Return the (X, Y) coordinate for the center point of the cell that contains the specified text.  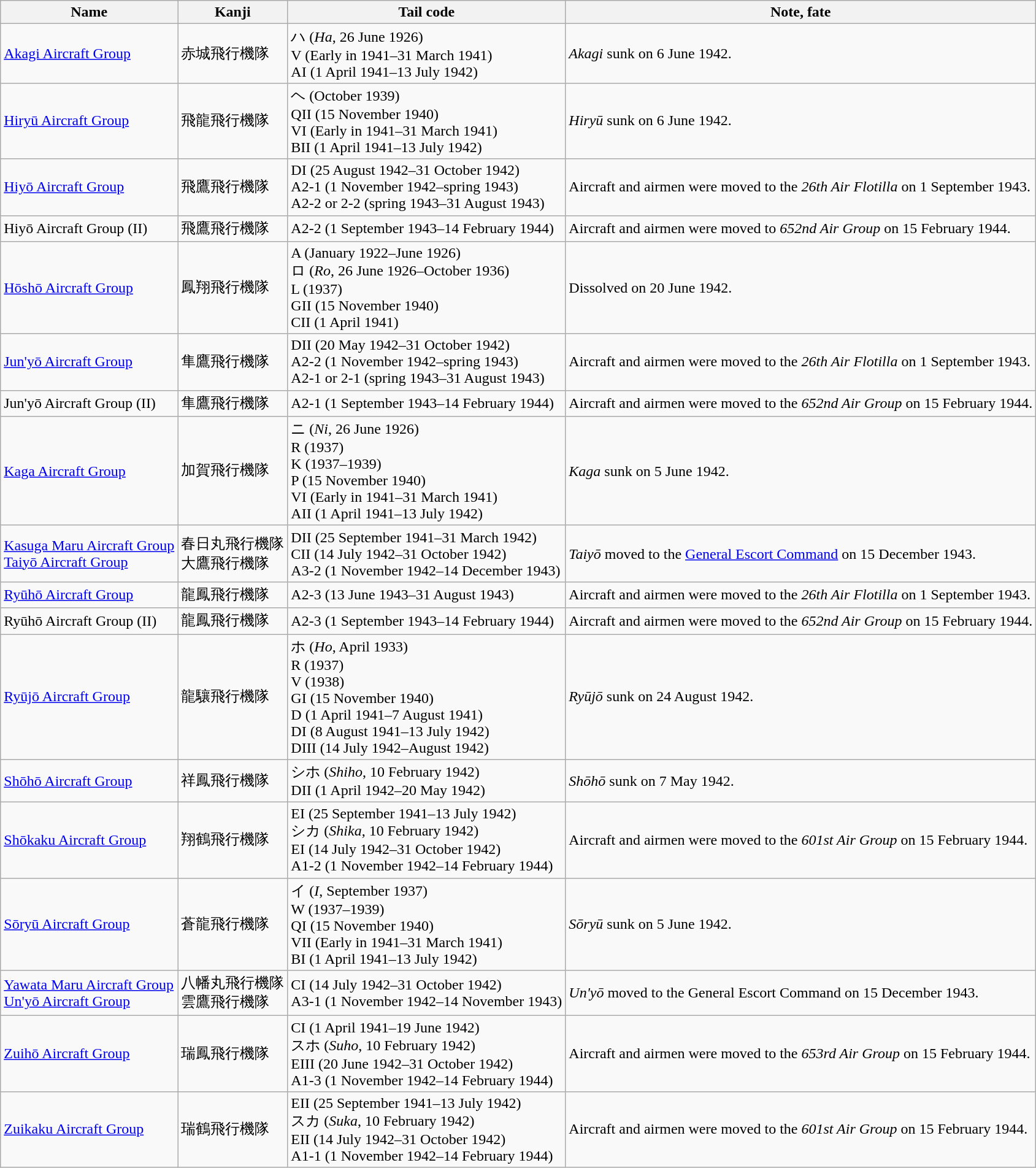
Taiyō moved to the General Escort Command on 15 December 1943. (801, 553)
Ryūjō Aircraft Group (90, 697)
EI (25 September 1941–13 July 1942)シカ (Shika, 10 February 1942)EI (14 July 1942–31 October 1942)A1-2 (1 November 1942–14 February 1944) (427, 840)
Hiyō Aircraft Group (II) (90, 228)
Hiyō Aircraft Group (90, 187)
Shōhō sunk on 7 May 1942. (801, 781)
Yawata Maru Aircraft GroupUn'yō Aircraft Group (90, 993)
Kanji (233, 12)
Sōryū Aircraft Group (90, 924)
イ (I, September 1937)W (1937–1939)QI (15 November 1940)VII (Early in 1941–31 March 1941)BI (1 April 1941–13 July 1942) (427, 924)
Aircraft and airmen were moved to the 653rd Air Group on 15 February 1944. (801, 1054)
翔鶴飛行機隊 (233, 840)
Ryūhō Aircraft Group (II) (90, 621)
ホ (Ho, April 1933)R (1937)V (1938)GI (15 November 1940)D (1 April 1941–7 August 1941)DI (8 August 1941–13 July 1942)DIII (14 July 1942–August 1942) (427, 697)
A2-2 (1 September 1943–14 February 1944) (427, 228)
Sōryū sunk on 5 June 1942. (801, 924)
ニ (Ni, 26 June 1926)R (1937)K (1937–1939)P (15 November 1940)VI (Early in 1941–31 March 1941)AII (1 April 1941–13 July 1942) (427, 471)
Tail code (427, 12)
DII (25 September 1941–31 March 1942)CII (14 July 1942–31 October 1942)A3-2 (1 November 1942–14 December 1943) (427, 553)
A2-1 (1 September 1943–14 February 1944) (427, 404)
Hōshō Aircraft Group (90, 288)
A2-3 (1 September 1943–14 February 1944) (427, 621)
祥鳳飛行機隊 (233, 781)
DII (20 May 1942–31 October 1942)A2-2 (1 November 1942–spring 1943)A2-1 or 2-1 (spring 1943–31 August 1943) (427, 362)
CI (1 April 1941–19 June 1942)スホ (Suho, 10 February 1942)EIII (20 June 1942–31 October 1942)A1-3 (1 November 1942–14 February 1944) (427, 1054)
Un'yō moved to the General Escort Command on 15 December 1943. (801, 993)
A2-3 (13 June 1943–31 August 1943) (427, 595)
Kaga sunk on 5 June 1942. (801, 471)
龍驤飛行機隊 (233, 697)
Jun'yō Aircraft Group (90, 362)
DI (25 August 1942–31 October 1942)A2-1 (1 November 1942–spring 1943)A2-2 or 2-2 (spring 1943–31 August 1943) (427, 187)
鳳翔飛行機隊 (233, 288)
Dissolved on 20 June 1942. (801, 288)
Akagi Aircraft Group (90, 54)
加賀飛行機隊 (233, 471)
瑞鳳飛行機隊 (233, 1054)
ヘ (October 1939)QII (15 November 1940)VI (Early in 1941–31 March 1941)BII (1 April 1941–13 July 1942) (427, 121)
Akagi sunk on 6 June 1942. (801, 54)
A (January 1922–June 1926)ロ (Ro, 26 June 1926–October 1936)L (1937)GII (15 November 1940)CII (1 April 1941) (427, 288)
Name (90, 12)
Shōkaku Aircraft Group (90, 840)
EII (25 September 1941–13 July 1942)スカ (Suka, 10 February 1942)EII (14 July 1942–31 October 1942)A1-1 (1 November 1942–14 February 1944) (427, 1129)
Ryūjō sunk on 24 August 1942. (801, 697)
Note, fate (801, 12)
Shōhō Aircraft Group (90, 781)
春日丸飛行機隊大鷹飛行機隊 (233, 553)
八幡丸飛行機隊雲鷹飛行機隊 (233, 993)
Zuihō Aircraft Group (90, 1054)
Jun'yō Aircraft Group (II) (90, 404)
Aircraft and airmen were moved to 652nd Air Group on 15 February 1944. (801, 228)
赤城飛行機隊 (233, 54)
Kasuga Maru Aircraft GroupTaiyō Aircraft Group (90, 553)
Hiryū sunk on 6 June 1942. (801, 121)
Kaga Aircraft Group (90, 471)
飛龍飛行機隊 (233, 121)
Ryūhō Aircraft Group (90, 595)
Zuikaku Aircraft Group (90, 1129)
蒼龍飛行機隊 (233, 924)
瑞鶴飛行機隊 (233, 1129)
ハ (Ha, 26 June 1926)V (Early in 1941–31 March 1941)AI (1 April 1941–13 July 1942) (427, 54)
Hiryū Aircraft Group (90, 121)
CI (14 July 1942–31 October 1942)A3-1 (1 November 1942–14 November 1943) (427, 993)
シホ (Shiho, 10 February 1942)DII (1 April 1942–20 May 1942) (427, 781)
